Find where the given text appears and provide that cell's center as (X, Y) coordinate. 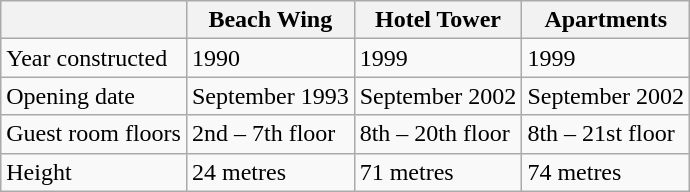
Opening date (94, 96)
24 metres (270, 172)
8th – 20th floor (438, 134)
71 metres (438, 172)
Year constructed (94, 58)
2nd – 7th floor (270, 134)
Apartments (606, 20)
Hotel Tower (438, 20)
8th – 21st floor (606, 134)
1990 (270, 58)
September 1993 (270, 96)
Guest room floors (94, 134)
Beach Wing (270, 20)
Height (94, 172)
74 metres (606, 172)
